Scan for the cell matching the given text and deliver its [x, y] coordinate at center. 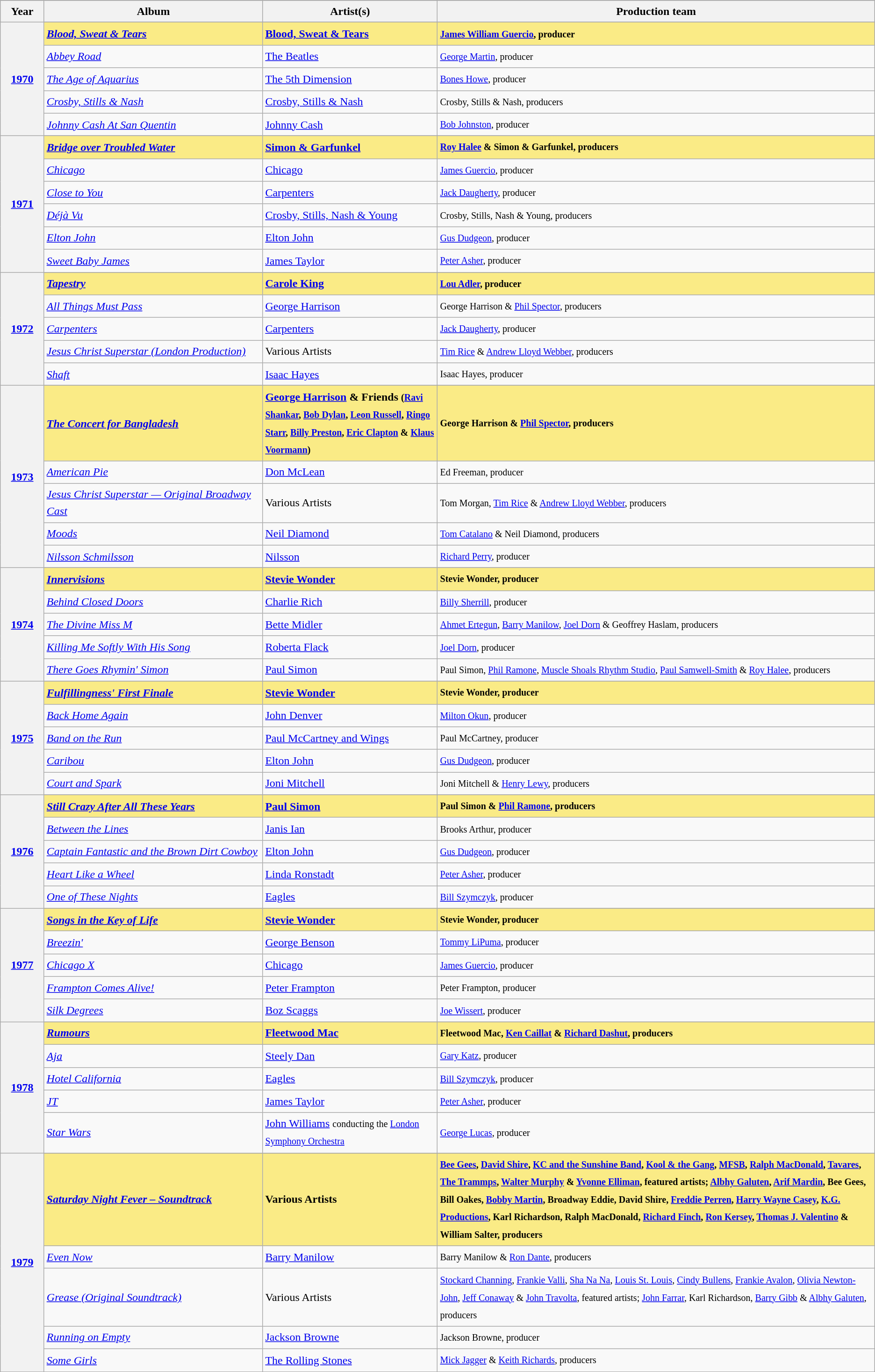
1977 [22, 965]
The Beatles [350, 56]
Isaac Hayes, producer [656, 374]
Lou Adler, producer [656, 283]
All Things Must Pass [153, 307]
Brooks Arthur, producer [656, 829]
One of These Nights [153, 897]
1974 [22, 625]
Joni Mitchell [350, 783]
Star Wars [153, 1133]
Peter Frampton, producer [656, 988]
Joe Wissert, producer [656, 1011]
Paul McCartney and Wings [350, 739]
Richard Perry, producer [656, 556]
1972 [22, 329]
Milton Okun, producer [656, 715]
Behind Closed Doors [153, 602]
Heart Like a Wheel [153, 874]
Jackson Browne [350, 1338]
Rumours [153, 1033]
Captain Fantastic and the Brown Dirt Cowboy [153, 852]
Some Girls [153, 1360]
James William Guercio, producer [656, 34]
Tim Rice & Andrew Lloyd Webber, producers [656, 352]
Even Now [153, 1257]
Jesus Christ Superstar — Original Broadway Cast [153, 503]
Moods [153, 534]
Artist(s) [350, 11]
Mick Jagger & Keith Richards, producers [656, 1360]
The Age of Aquarius [153, 79]
Fleetwood Mac, Ken Caillat & Richard Dashut, producers [656, 1033]
Crosby, Stills, Nash & Young [350, 215]
Sweet Baby James [153, 261]
Frampton Comes Alive! [153, 988]
Saturday Night Fever – Soundtrack [153, 1200]
Year [22, 11]
Tom Catalano & Neil Diamond, producers [656, 534]
Back Home Again [153, 715]
Johnny Cash At San Quentin [153, 124]
Joni Mitchell & Henry Lewy, producers [656, 783]
1976 [22, 852]
Joel Dorn, producer [656, 647]
Linda Ronstadt [350, 874]
Fleetwood Mac [350, 1033]
George Benson [350, 942]
Jesus Christ Superstar (London Production) [153, 352]
Tommy LiPuma, producer [656, 942]
Still Crazy After All These Years [153, 806]
Paul Simon & Phil Ramone, producers [656, 806]
Between the Lines [153, 829]
Aja [153, 1056]
Tapestry [153, 283]
Paul Simon, Phil Ramone, Muscle Shoals Rhythm Studio, Paul Samwell-Smith & Roy Halee, producers [656, 670]
Barry Manilow [350, 1257]
Band on the Run [153, 739]
Fulfillingness' First Finale [153, 693]
Billy Sherrill, producer [656, 602]
Steely Dan [350, 1056]
Court and Spark [153, 783]
Roy Halee & Simon & Garfunkel, producers [656, 148]
George Harrison [350, 307]
The Divine Miss M [153, 625]
Roberta Flack [350, 647]
Crosby, Stills, Nash & Young, producers [656, 215]
Bones Howe, producer [656, 79]
Chicago X [153, 965]
Close to You [153, 193]
1970 [22, 79]
Carole King [350, 283]
George Lucas, producer [656, 1133]
Boz Scaggs [350, 1011]
Simon & Garfunkel [350, 148]
Ed Freeman, producer [656, 472]
John Williams conducting the London Symphony Orchestra [350, 1133]
Songs in the Key of Life [153, 920]
1975 [22, 738]
The 5th Dimension [350, 79]
Bob Johnston, producer [656, 124]
John Denver [350, 715]
Déjà Vu [153, 215]
Innervisions [153, 580]
Shaft [153, 374]
Album [153, 11]
1979 [22, 1262]
Bette Midler [350, 625]
Breezin' [153, 942]
Gary Katz, producer [656, 1056]
George Harrison & Friends (Ravi Shankar, Bob Dylan, Leon Russell, Ringo Starr, Billy Preston, Eric Clapton & Klaus Voormann) [350, 424]
1973 [22, 477]
Bridge over Troubled Water [153, 148]
Running on Empty [153, 1338]
The Rolling Stones [350, 1360]
Barry Manilow & Ron Dante, producers [656, 1257]
Johnny Cash [350, 124]
Tom Morgan, Tim Rice & Andrew Lloyd Webber, producers [656, 503]
Janis Ian [350, 829]
Peter Frampton [350, 988]
Neil Diamond [350, 534]
Silk Degrees [153, 1011]
1978 [22, 1087]
Crosby, Stills & Nash, producers [656, 102]
1971 [22, 204]
Production team [656, 11]
Charlie Rich [350, 602]
Caribou [153, 761]
Abbey Road [153, 56]
American Pie [153, 472]
Nilsson Schmilsson [153, 556]
Jackson Browne, producer [656, 1338]
The Concert for Bangladesh [153, 424]
JT [153, 1101]
Ahmet Ertegun, Barry Manilow, Joel Dorn & Geoffrey Haslam, producers [656, 625]
Grease (Original Soundtrack) [153, 1297]
Don McLean [350, 472]
Hotel California [153, 1079]
Killing Me Softly With His Song [153, 647]
There Goes Rhymin' Simon [153, 670]
George Martin, producer [656, 56]
Nilsson [350, 556]
Paul McCartney, producer [656, 739]
Isaac Hayes [350, 374]
